Output the (x, y) coordinate of the center of the cell containing the given text.  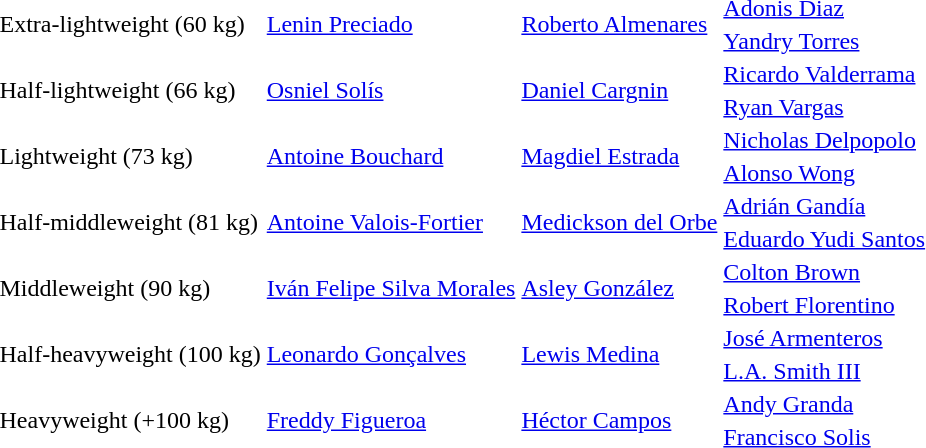
Antoine Valois-Fortier (391, 222)
Iván Felipe Silva Morales (391, 288)
Daniel Cargnin (620, 90)
Medickson del Orbe (620, 222)
Leonardo Gonçalves (391, 354)
Lewis Medina (620, 354)
Asley González (620, 288)
Magdiel Estrada (620, 156)
Osniel Solís (391, 90)
Antoine Bouchard (391, 156)
